Detect which cell encompasses the target text, then output its [x, y] center coordinate. 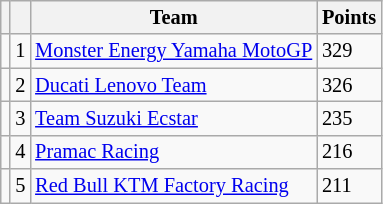
2 [20, 85]
326 [349, 85]
211 [349, 186]
Team [174, 17]
4 [20, 152]
Ducati Lenovo Team [174, 85]
Pramac Racing [174, 152]
Monster Energy Yamaha MotoGP [174, 51]
216 [349, 152]
3 [20, 118]
329 [349, 51]
Team Suzuki Ecstar [174, 118]
5 [20, 186]
Red Bull KTM Factory Racing [174, 186]
235 [349, 118]
Points [349, 17]
1 [20, 51]
